Find where the given text appears and provide that cell's center as (x, y) coordinate. 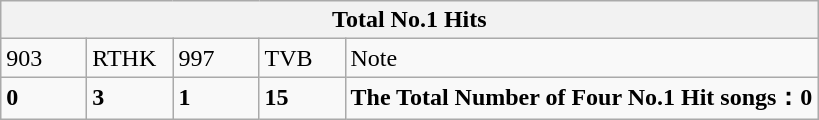
Note (582, 58)
TVB (302, 58)
1 (216, 98)
997 (216, 58)
The Total Number of Four No.1 Hit songs：0 (582, 98)
Total No.1 Hits (410, 20)
903 (44, 58)
RTHK (130, 58)
15 (302, 98)
3 (130, 98)
0 (44, 98)
